Pinpoint the cell where the given text exists, returning its (X, Y) midpoint coordinate. 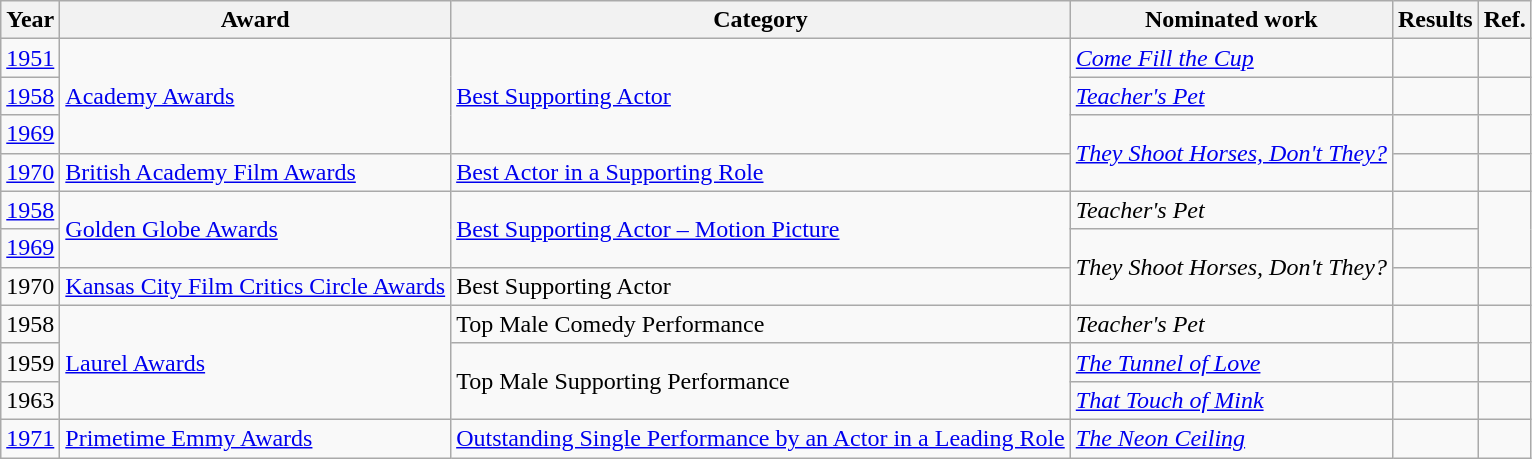
Nominated work (1231, 20)
The Neon Ceiling (1231, 438)
British Academy Film Awards (256, 172)
That Touch of Mink (1231, 400)
Ref. (1504, 20)
1971 (30, 438)
Top Male Comedy Performance (761, 324)
1963 (30, 400)
Year (30, 20)
Best Actor in a Supporting Role (761, 172)
Golden Globe Awards (256, 229)
Academy Awards (256, 96)
The Tunnel of Love (1231, 362)
Award (256, 20)
Laurel Awards (256, 362)
Results (1435, 20)
1951 (30, 58)
Best Supporting Actor – Motion Picture (761, 229)
Outstanding Single Performance by an Actor in a Leading Role (761, 438)
Top Male Supporting Performance (761, 381)
Category (761, 20)
1959 (30, 362)
Come Fill the Cup (1231, 58)
Primetime Emmy Awards (256, 438)
Kansas City Film Critics Circle Awards (256, 286)
